For the text-containing cell, return its midpoint in (X, Y) coordinate format. 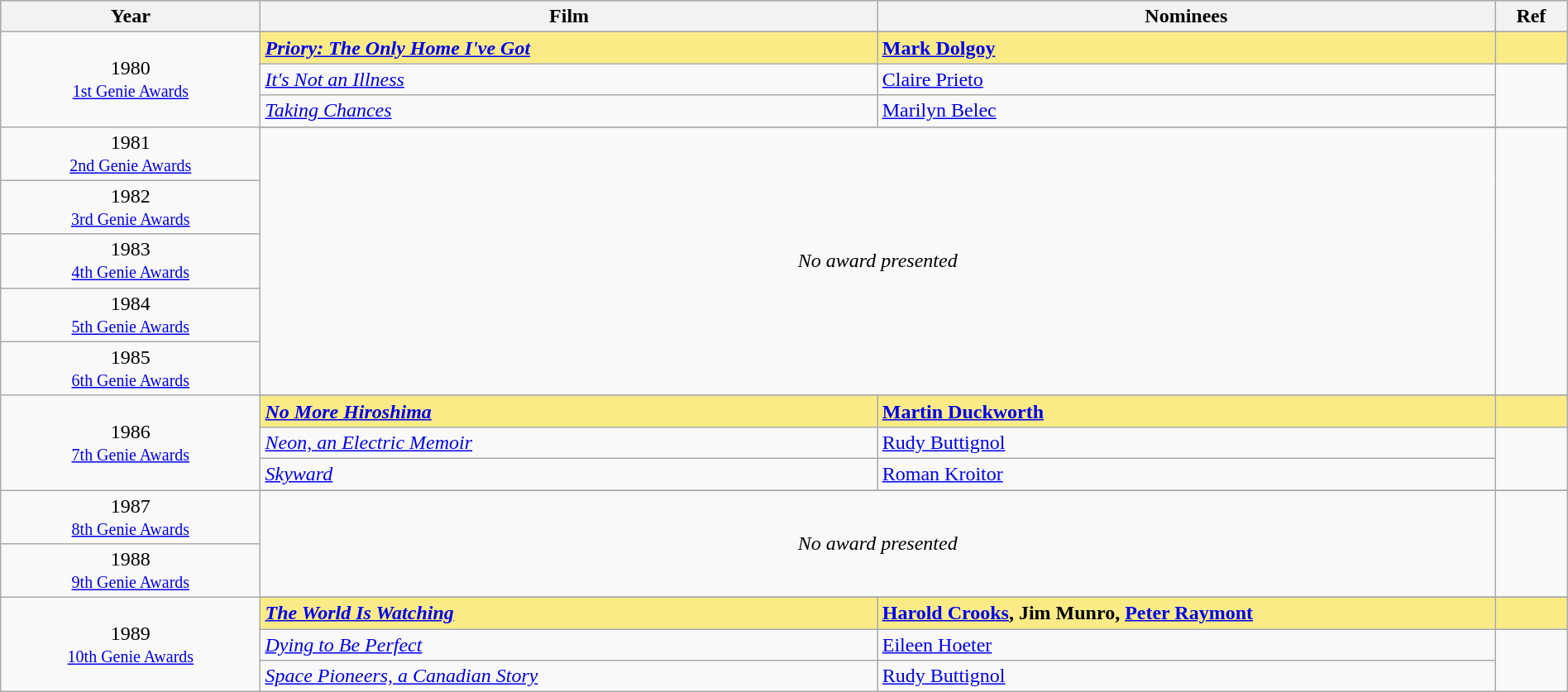
1982 3rd Genie Awards (131, 207)
Harold Crooks, Jim Munro, Peter Raymont (1186, 613)
Skyward (569, 474)
Space Pioneers, a Canadian Story (569, 676)
Neon, an Electric Memoir (569, 442)
1983 4th Genie Awards (131, 261)
Film (569, 17)
Priory: The Only Home I've Got (569, 48)
Claire Prieto (1186, 79)
1981 2nd Genie Awards (131, 154)
1986 7th Genie Awards (131, 442)
1987 8th Genie Awards (131, 516)
1989 10th Genie Awards (131, 645)
Nominees (1186, 17)
Year (131, 17)
1985 6th Genie Awards (131, 369)
1988 9th Genie Awards (131, 570)
The World Is Watching (569, 613)
Martin Duckworth (1186, 411)
Taking Chances (569, 111)
Eileen Hoeter (1186, 645)
1980 1st Genie Awards (131, 79)
Roman Kroitor (1186, 474)
Dying to Be Perfect (569, 645)
Mark Dolgoy (1186, 48)
No More Hiroshima (569, 411)
1984 5th Genie Awards (131, 314)
Marilyn Belec (1186, 111)
Ref (1532, 17)
It's Not an Illness (569, 79)
